Provide the [X, Y] coordinate of the cell's center where the given text is located.  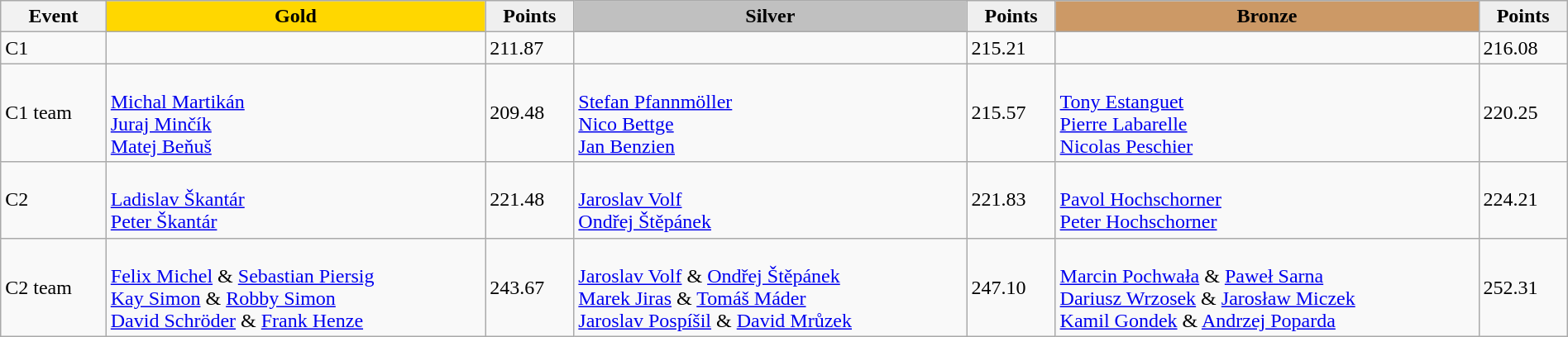
Event [54, 17]
Ladislav ŠkantárPeter Škantár [295, 200]
209.48 [529, 112]
Felix Michel & Sebastian PiersigKay Simon & Robby SimonDavid Schröder & Frank Henze [295, 287]
Jaroslav VolfOndřej Štěpánek [771, 200]
C1 team [54, 112]
Marcin Pochwała & Paweł SarnaDariusz Wrzosek & Jarosław MiczekKamil Gondek & Andrzej Poparda [1267, 287]
Bronze [1267, 17]
C2 team [54, 287]
221.83 [1011, 200]
247.10 [1011, 287]
215.57 [1011, 112]
211.87 [529, 48]
221.48 [529, 200]
Silver [771, 17]
224.21 [1523, 200]
216.08 [1523, 48]
252.31 [1523, 287]
Stefan PfannmöllerNico BettgeJan Benzien [771, 112]
220.25 [1523, 112]
215.21 [1011, 48]
C2 [54, 200]
C1 [54, 48]
Gold [295, 17]
Michal MartikánJuraj MinčíkMatej Beňuš [295, 112]
Tony EstanguetPierre LabarelleNicolas Peschier [1267, 112]
Pavol HochschornerPeter Hochschorner [1267, 200]
Jaroslav Volf & Ondřej ŠtěpánekMarek Jiras & Tomáš MáderJaroslav Pospíšil & David Mrůzek [771, 287]
243.67 [529, 287]
